For the text-containing cell, return its midpoint in (X, Y) coordinate format. 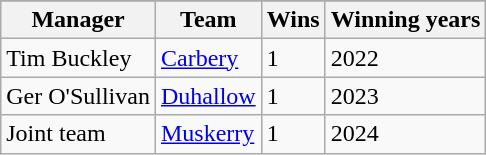
2023 (406, 96)
2024 (406, 134)
Duhallow (208, 96)
Carbery (208, 58)
Joint team (78, 134)
Wins (293, 20)
Manager (78, 20)
Ger O'Sullivan (78, 96)
Muskerry (208, 134)
2022 (406, 58)
Tim Buckley (78, 58)
Team (208, 20)
Winning years (406, 20)
